Determine the (X, Y) coordinate at the center of the cell enclosing the given text.  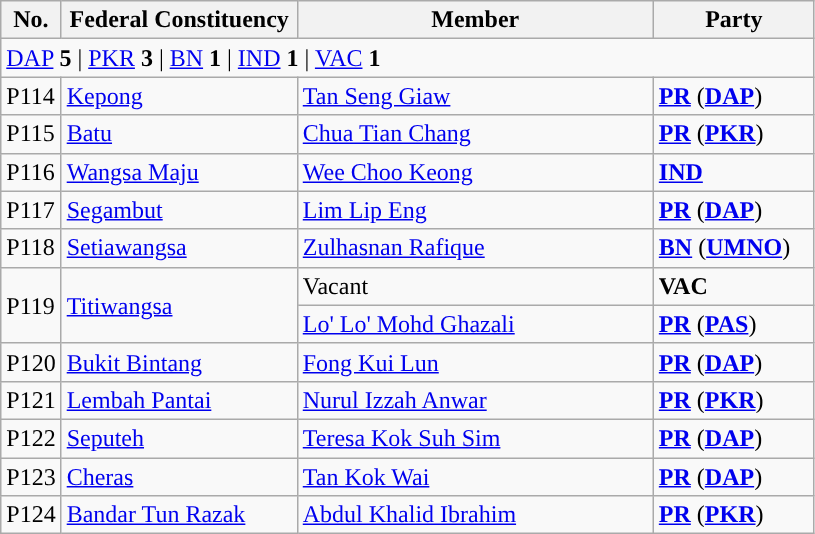
Bukit Bintang (179, 362)
P116 (31, 172)
P122 (31, 438)
BN (UMNO) (734, 248)
P119 (31, 305)
IND (734, 172)
Party (734, 20)
Tan Kok Wai (475, 477)
P114 (31, 96)
Wee Choo Keong (475, 172)
DAP 5 | PKR 3 | BN 1 | IND 1 | VAC 1 (408, 58)
P120 (31, 362)
VAC (734, 286)
No. (31, 20)
Vacant (475, 286)
Zulhasnan Rafique (475, 248)
Lim Lip Eng (475, 210)
Seputeh (179, 438)
P121 (31, 400)
P117 (31, 210)
Federal Constituency (179, 20)
P115 (31, 134)
Abdul Khalid Ibrahim (475, 515)
Titiwangsa (179, 305)
P118 (31, 248)
Chua Tian Chang (475, 134)
Wangsa Maju (179, 172)
Lembah Pantai (179, 400)
P123 (31, 477)
Segambut (179, 210)
Batu (179, 134)
Nurul Izzah Anwar (475, 400)
Bandar Tun Razak (179, 515)
Kepong (179, 96)
Fong Kui Lun (475, 362)
Lo' Lo' Mohd Ghazali (475, 324)
P124 (31, 515)
Tan Seng Giaw (475, 96)
PR (PAS) (734, 324)
Setiawangsa (179, 248)
Teresa Kok Suh Sim (475, 438)
Member (475, 20)
Cheras (179, 477)
